Provide the [X, Y] coordinate of the cell's center where the given text is located.  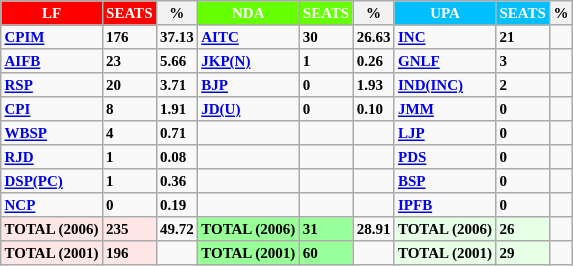
3.71 [176, 85]
INC [445, 37]
31 [326, 229]
JKP(N) [248, 61]
NCP [52, 205]
20 [129, 85]
21 [523, 37]
JMM [445, 109]
CPI [52, 109]
BSP [445, 181]
DSP(PC) [52, 181]
0.10 [374, 109]
LF [52, 13]
196 [129, 253]
3 [523, 61]
CPIM [52, 37]
1.93 [374, 85]
4 [129, 133]
AIFB [52, 61]
LJP [445, 133]
8 [129, 109]
0.08 [176, 157]
0.36 [176, 181]
26 [523, 229]
0.71 [176, 133]
23 [129, 61]
235 [129, 229]
AITC [248, 37]
IPFB [445, 205]
0.26 [374, 61]
49.72 [176, 229]
176 [129, 37]
1.91 [176, 109]
26.63 [374, 37]
RJD [52, 157]
0.19 [176, 205]
28.91 [374, 229]
5.66 [176, 61]
UPA [445, 13]
WBSP [52, 133]
BJP [248, 85]
PDS [445, 157]
60 [326, 253]
JD(U) [248, 109]
RSP [52, 85]
30 [326, 37]
GNLF [445, 61]
37.13 [176, 37]
2 [523, 85]
IND(INC) [445, 85]
29 [523, 253]
NDA [248, 13]
